Locate the cell with the specified text and output its (x, y) center coordinate. 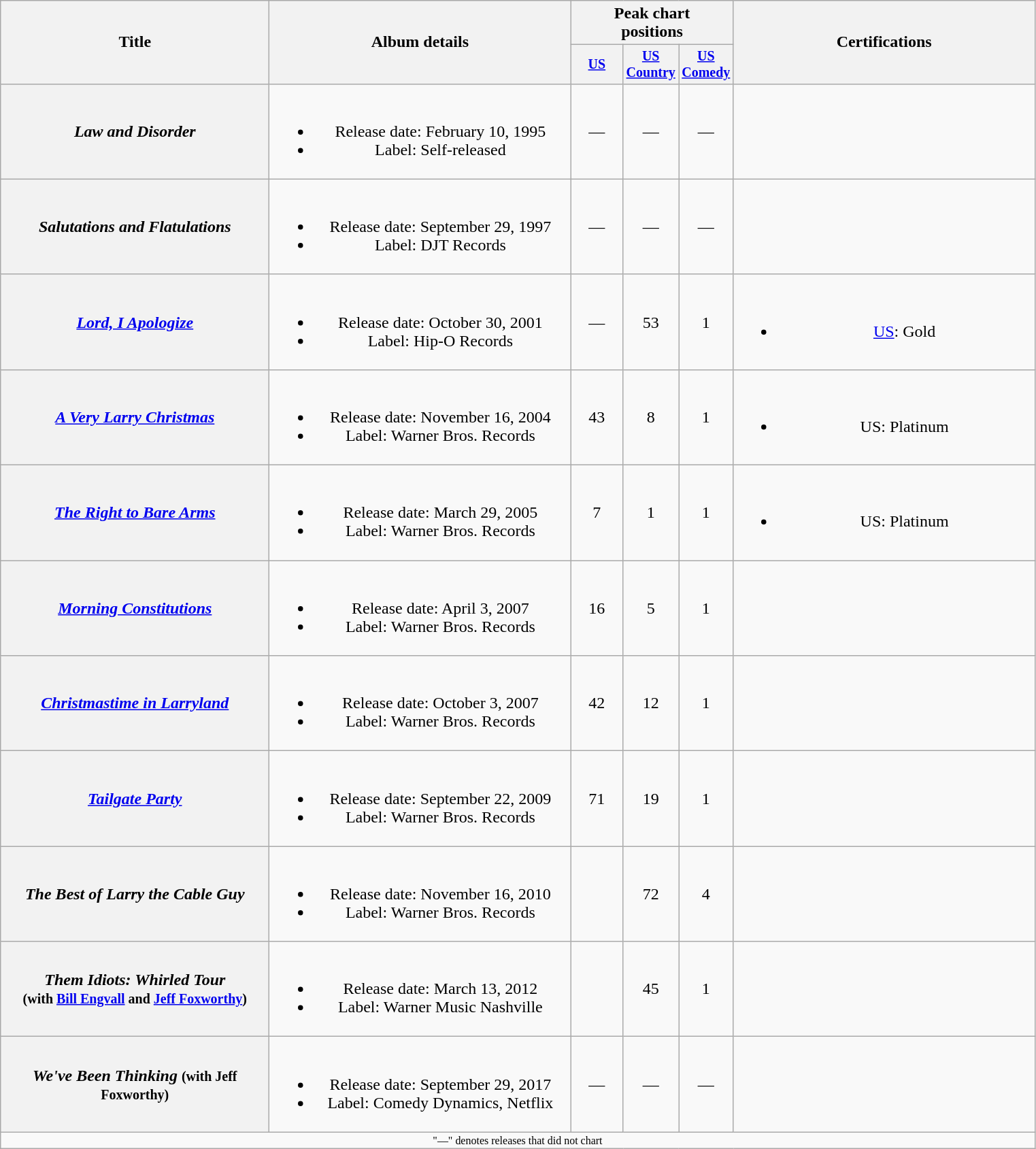
12 (651, 703)
Release date: September 22, 2009Label: Warner Bros. Records (420, 799)
19 (651, 799)
Release date: April 3, 2007Label: Warner Bros. Records (420, 608)
Release date: October 3, 2007Label: Warner Bros. Records (420, 703)
Salutations and Flatulations (135, 227)
Release date: March 29, 2005Label: Warner Bros. Records (420, 513)
Release date: September 29, 1997Label: DJT Records (420, 227)
Tailgate Party (135, 799)
Lord, I Apologize (135, 322)
4 (706, 894)
42 (597, 703)
Album details (420, 42)
72 (651, 894)
8 (651, 417)
US Country (651, 64)
7 (597, 513)
US: Gold (884, 322)
Peak chartpositions (652, 23)
Release date: March 13, 2012Label: Warner Music Nashville (420, 989)
US (597, 64)
Release date: November 16, 2010Label: Warner Bros. Records (420, 894)
5 (651, 608)
Morning Constitutions (135, 608)
The Best of Larry the Cable Guy (135, 894)
We've Been Thinking (with Jeff Foxworthy) (135, 1084)
45 (651, 989)
Christmastime in Larryland (135, 703)
53 (651, 322)
16 (597, 608)
Certifications (884, 42)
A Very Larry Christmas (135, 417)
71 (597, 799)
Title (135, 42)
"—" denotes releases that did not chart (518, 1140)
Release date: February 10, 1995Label: Self-released (420, 131)
Release date: October 30, 2001Label: Hip-O Records (420, 322)
US Comedy (706, 64)
Release date: November 16, 2004Label: Warner Bros. Records (420, 417)
43 (597, 417)
Release date: September 29, 2017Label: Comedy Dynamics, Netflix (420, 1084)
Law and Disorder (135, 131)
Them Idiots: Whirled Tour(with Bill Engvall and Jeff Foxworthy) (135, 989)
The Right to Bare Arms (135, 513)
